Find where the given text appears and provide that cell's center as [x, y] coordinate. 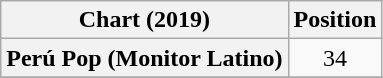
Position [335, 20]
34 [335, 58]
Perú Pop (Monitor Latino) [144, 58]
Chart (2019) [144, 20]
